From the cell containing the given text, extract its center point as [x, y] coordinate. 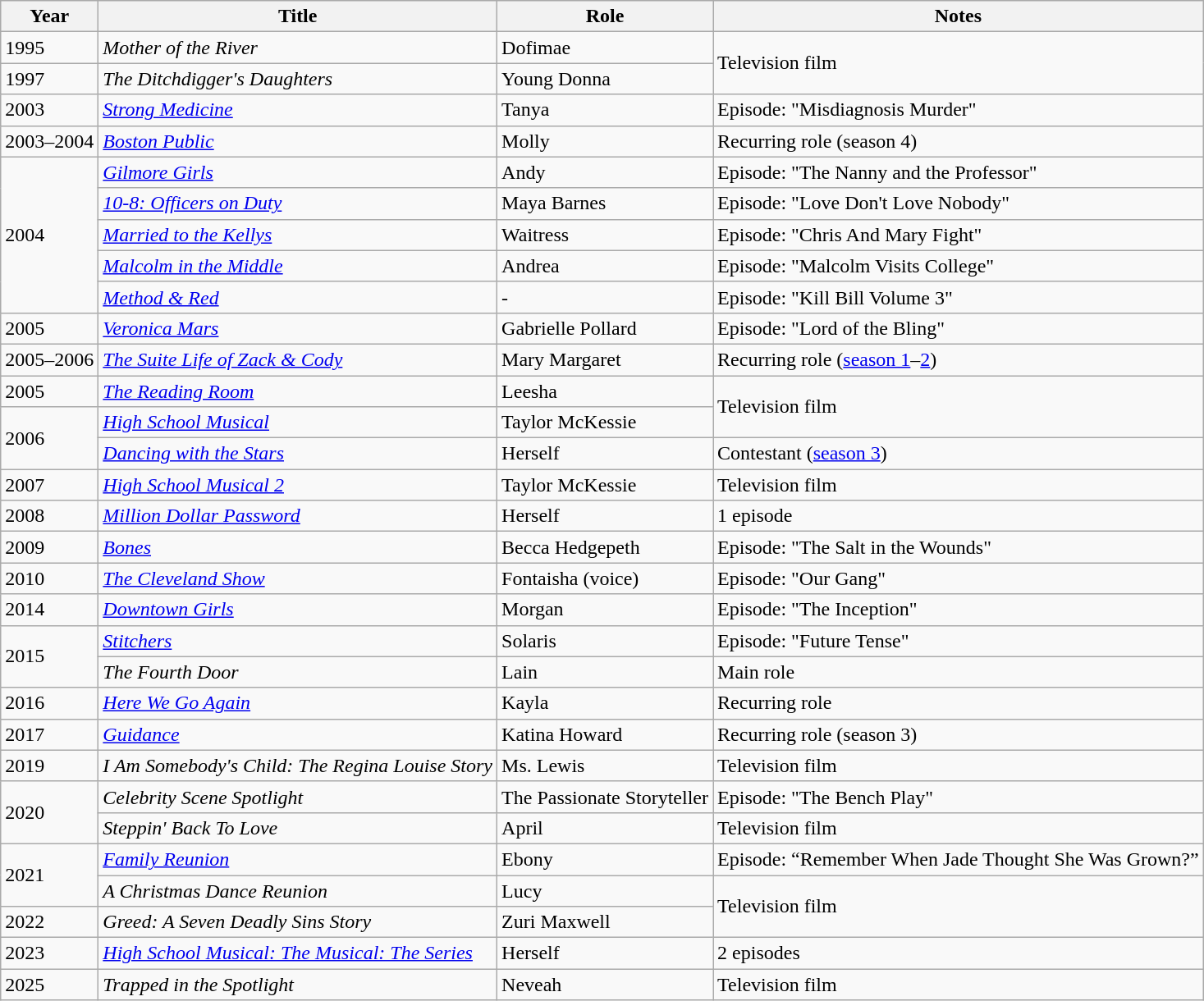
Trapped in the Spotlight [298, 985]
2022 [49, 922]
Episode: "The Salt in the Wounds" [959, 547]
Steppin' Back To Love [298, 828]
Main role [959, 672]
Dancing with the Stars [298, 454]
High School Musical 2 [298, 485]
Episode: "Misdiagnosis Murder" [959, 110]
Episode: "The Inception" [959, 610]
Episode: "Our Gang" [959, 578]
Mary Margaret [606, 359]
Recurring role (season 3) [959, 734]
2009 [49, 547]
The Passionate Storyteller [606, 797]
A Christmas Dance Reunion [298, 890]
Tanya [606, 110]
Becca Hedgepeth [606, 547]
Married to the Kellys [298, 235]
Gilmore Girls [298, 172]
The Ditchdigger's Daughters [298, 79]
Episode: "Lord of the Bling" [959, 328]
Andrea [606, 266]
Ms. Lewis [606, 766]
Episode: “Remember When Jade Thought She Was Grown?” [959, 859]
2023 [49, 953]
Episode: "The Bench Play" [959, 797]
Boston Public [298, 141]
2008 [49, 516]
The Suite Life of Zack & Cody [298, 359]
Guidance [298, 734]
1997 [49, 79]
Gabrielle Pollard [606, 328]
Recurring role (season 1–2) [959, 359]
Kayla [606, 703]
The Cleveland Show [298, 578]
Episode: "The Nanny and the Professor" [959, 172]
Waitress [606, 235]
Celebrity Scene Spotlight [298, 797]
The Reading Room [298, 391]
2015 [49, 656]
Family Reunion [298, 859]
High School Musical [298, 423]
Million Dollar Password [298, 516]
1995 [49, 48]
Mother of the River [298, 48]
2025 [49, 985]
High School Musical: The Musical: The Series [298, 953]
2003–2004 [49, 141]
2020 [49, 812]
Molly [606, 141]
Malcolm in the Middle [298, 266]
2006 [49, 438]
2017 [49, 734]
Episode: "Love Don't Love Nobody" [959, 203]
Veronica Mars [298, 328]
Young Donna [606, 79]
Lucy [606, 890]
Zuri Maxwell [606, 922]
Stitchers [298, 641]
2021 [49, 875]
2010 [49, 578]
Episode: "Chris And Mary Fight" [959, 235]
Bones [298, 547]
Title [298, 16]
2005–2006 [49, 359]
Maya Barnes [606, 203]
Episode: "Future Tense" [959, 641]
Notes [959, 16]
2019 [49, 766]
April [606, 828]
2007 [49, 485]
2004 [49, 235]
Role [606, 16]
2014 [49, 610]
Morgan [606, 610]
Solaris [606, 641]
Episode: "Kill Bill Volume 3" [959, 297]
Lain [606, 672]
Downtown Girls [298, 610]
2 episodes [959, 953]
Recurring role (season 4) [959, 141]
Greed: A Seven Deadly Sins Story [298, 922]
I Am Somebody's Child: The Regina Louise Story [298, 766]
Andy [606, 172]
Katina Howard [606, 734]
- [606, 297]
Year [49, 16]
2016 [49, 703]
The Fourth Door [298, 672]
Ebony [606, 859]
Leesha [606, 391]
Strong Medicine [298, 110]
10-8: Officers on Duty [298, 203]
Fontaisha (voice) [606, 578]
Dofimae [606, 48]
Here We Go Again [298, 703]
Recurring role [959, 703]
Neveah [606, 985]
2003 [49, 110]
Episode: "Malcolm Visits College" [959, 266]
1 episode [959, 516]
Contestant (season 3) [959, 454]
Method & Red [298, 297]
